Return (X, Y) of the center of cell containing provided text 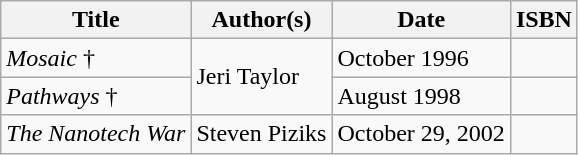
Pathways † (96, 96)
Title (96, 20)
Author(s) (262, 20)
Date (421, 20)
Mosaic † (96, 58)
August 1998 (421, 96)
October 1996 (421, 58)
The Nanotech War (96, 134)
ISBN (544, 20)
Steven Piziks (262, 134)
October 29, 2002 (421, 134)
Jeri Taylor (262, 77)
